Determine the [X, Y] coordinate at the center of the cell enclosing the given text.  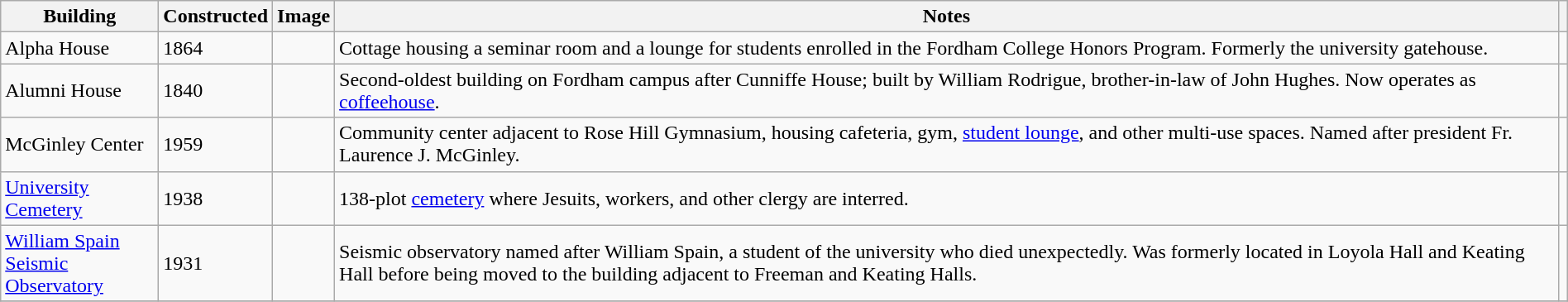
University Cemetery [79, 199]
Alumni House [79, 91]
Second-oldest building on Fordham campus after Cunniffe House; built by William Rodrigue, brother-in-law of John Hughes. Now operates as coffeehouse. [947, 91]
1840 [216, 91]
Notes [947, 17]
1931 [216, 263]
1938 [216, 199]
138-plot cemetery where Jesuits, workers, and other clergy are interred. [947, 199]
Cottage housing a seminar room and a lounge for students enrolled in the Fordham College Honors Program. Formerly the university gatehouse. [947, 48]
1959 [216, 144]
Alpha House [79, 48]
Image [304, 17]
1864 [216, 48]
McGinley Center [79, 144]
William Spain Seismic Observatory [79, 263]
Constructed [216, 17]
Building [79, 17]
